Scan for the cell matching the given text and deliver its (x, y) coordinate at center. 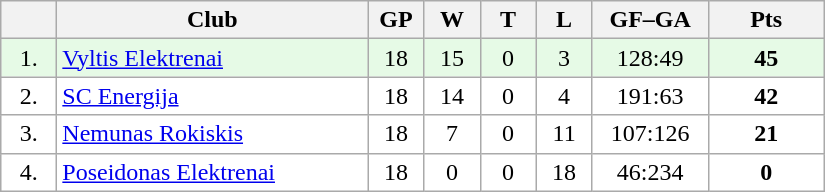
Poseidonas Elektrenai (212, 172)
14 (452, 96)
45 (766, 58)
2. (29, 96)
21 (766, 134)
Club (212, 20)
3 (564, 58)
Nemunas Rokiskis (212, 134)
GF–GA (650, 20)
15 (452, 58)
46:234 (650, 172)
T (508, 20)
L (564, 20)
11 (564, 134)
Vyltis Elektrenai (212, 58)
7 (452, 134)
4. (29, 172)
4 (564, 96)
W (452, 20)
3. (29, 134)
1. (29, 58)
GP (396, 20)
128:49 (650, 58)
42 (766, 96)
SC Energija (212, 96)
107:126 (650, 134)
191:63 (650, 96)
Pts (766, 20)
